Locate the cell with the specified text and output its [x, y] center coordinate. 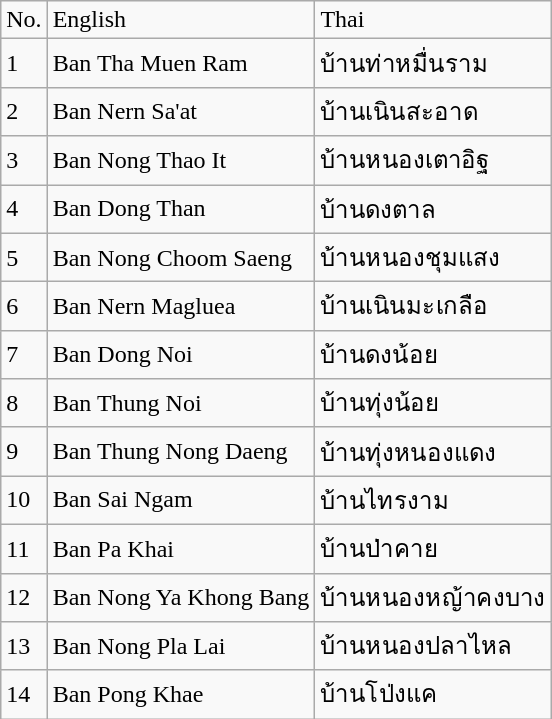
บ้านดงน้อย [433, 354]
Ban Dong Noi [181, 354]
12 [24, 598]
Ban Sai Ngam [181, 500]
Ban Nong Ya Khong Bang [181, 598]
5 [24, 258]
บ้านหนองเตาอิฐ [433, 160]
11 [24, 548]
1 [24, 64]
English [181, 20]
Ban Thung Nong Daeng [181, 452]
Ban Nong Choom Saeng [181, 258]
Ban Nong Thao It [181, 160]
6 [24, 306]
บ้านทุ่งหนองแดง [433, 452]
บ้านเนินมะเกลือ [433, 306]
9 [24, 452]
10 [24, 500]
บ้านดงตาล [433, 208]
Ban Pong Khae [181, 694]
บ้านหนองปลาไหล [433, 646]
7 [24, 354]
Ban Nern Sa'at [181, 112]
13 [24, 646]
4 [24, 208]
Ban Dong Than [181, 208]
บ้านไทรงาม [433, 500]
Thai [433, 20]
บ้านหนองหญ้าคงบาง [433, 598]
Ban Nern Magluea [181, 306]
บ้านทุ่งน้อย [433, 404]
Ban Pa Khai [181, 548]
บ้านเนินสะอาด [433, 112]
14 [24, 694]
Ban Thung Noi [181, 404]
บ้านโป่งแค [433, 694]
No. [24, 20]
8 [24, 404]
2 [24, 112]
3 [24, 160]
Ban Nong Pla Lai [181, 646]
บ้านหนองชุมแสง [433, 258]
บ้านท่าหมื่นราม [433, 64]
Ban Tha Muen Ram [181, 64]
บ้านป่าคาย [433, 548]
